Return the (x, y) coordinate for the center point of the cell that contains the specified text.  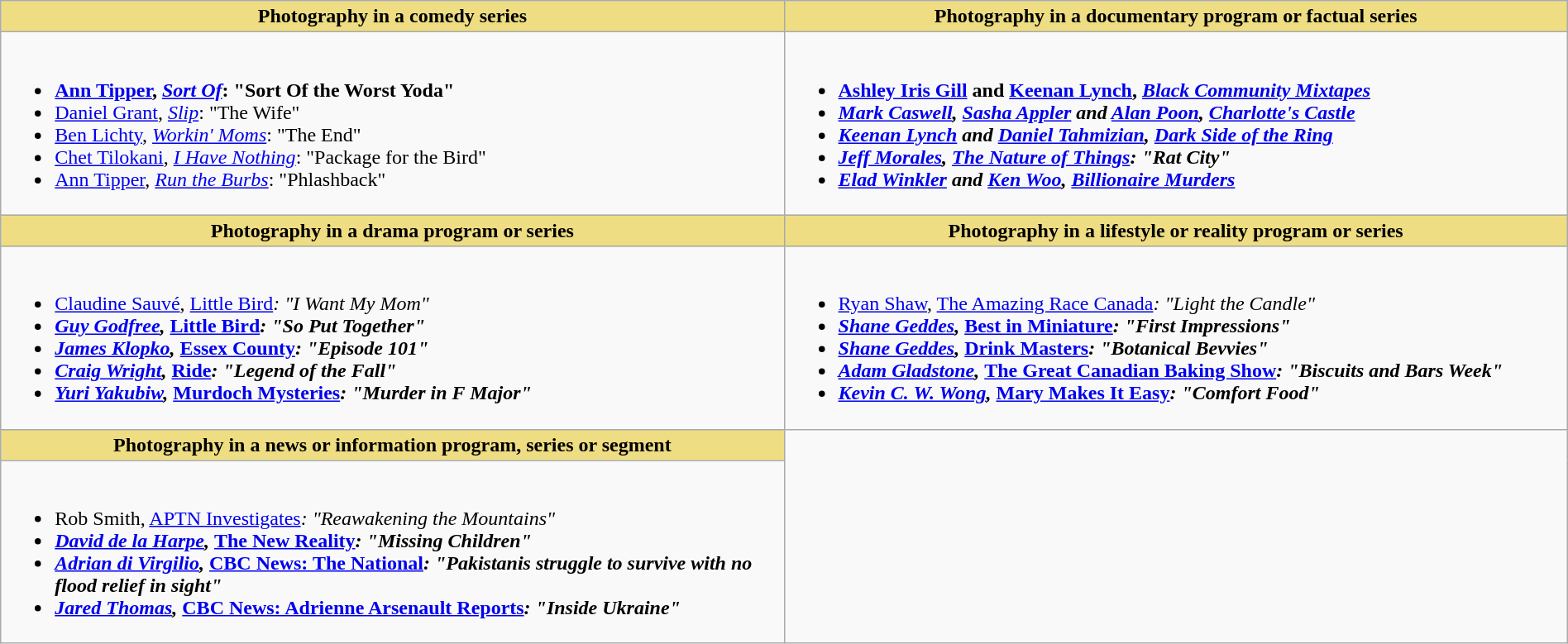
Photography in a news or information program, series or segment (392, 445)
Photography in a documentary program or factual series (1176, 17)
Photography in a lifestyle or reality program or series (1176, 231)
Photography in a drama program or series (392, 231)
Photography in a comedy series (392, 17)
